Return [X, Y] of the center of cell containing provided text 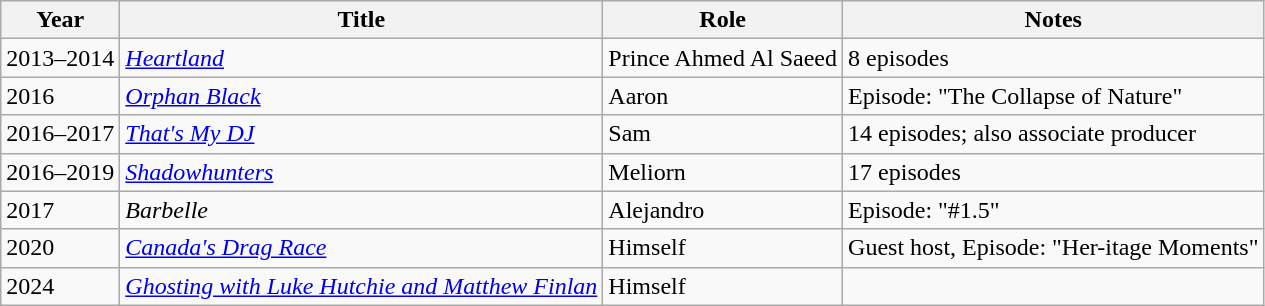
Episode: "The Collapse of Nature" [1054, 96]
2017 [60, 210]
Guest host, Episode: "Her-itage Moments" [1054, 248]
2024 [60, 286]
2016–2019 [60, 172]
Orphan Black [362, 96]
Role [723, 20]
Title [362, 20]
2013–2014 [60, 58]
Prince Ahmed Al Saeed [723, 58]
Barbelle [362, 210]
2016 [60, 96]
Sam [723, 134]
Canada's Drag Race [362, 248]
14 episodes; also associate producer [1054, 134]
Meliorn [723, 172]
Shadowhunters [362, 172]
2020 [60, 248]
Aaron [723, 96]
Episode: "#1.5" [1054, 210]
17 episodes [1054, 172]
Notes [1054, 20]
8 episodes [1054, 58]
That's My DJ [362, 134]
Year [60, 20]
Alejandro [723, 210]
Heartland [362, 58]
2016–2017 [60, 134]
Ghosting with Luke Hutchie and Matthew Finlan [362, 286]
